Detect which cell encompasses the target text, then output its (x, y) center coordinate. 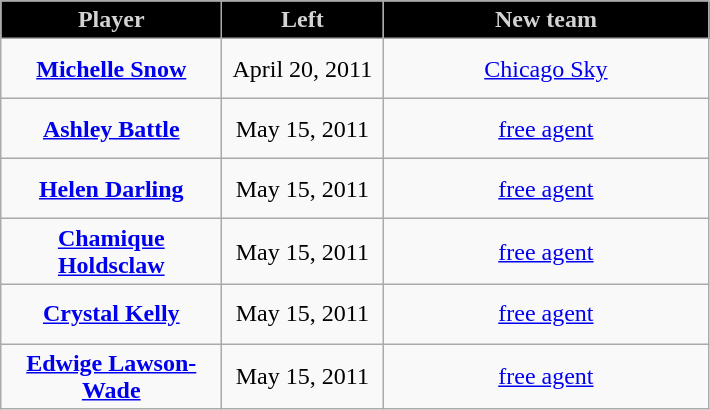
Michelle Snow (112, 69)
Chamique Holdsclaw (112, 252)
New team (546, 20)
Chicago Sky (546, 69)
Edwige Lawson-Wade (112, 376)
Player (112, 20)
Helen Darling (112, 189)
Left (302, 20)
April 20, 2011 (302, 69)
Crystal Kelly (112, 314)
Ashley Battle (112, 129)
